Capture the cell that displays the provided text and extract its (x, y) central coordinate. 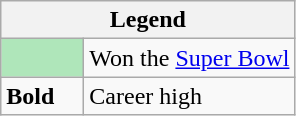
Bold (42, 96)
Won the Super Bowl (190, 58)
Legend (148, 20)
Career high (190, 96)
